Return (X, Y) of the center of cell containing provided text 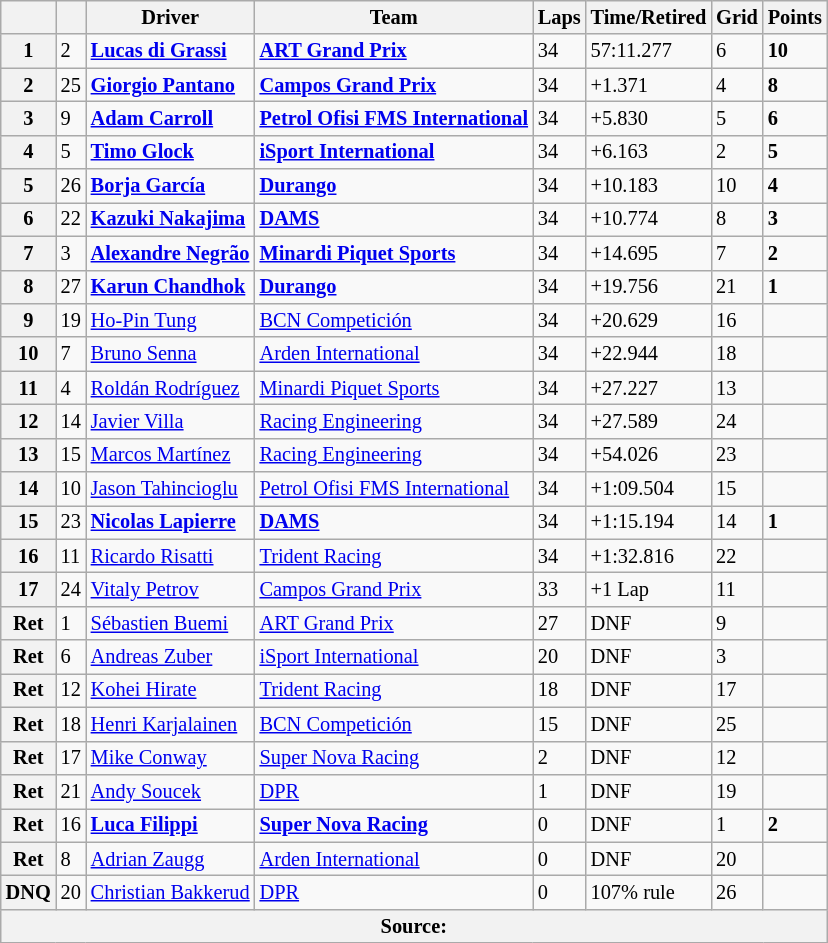
+1:09.504 (649, 489)
Grid (737, 17)
Kohei Hirate (170, 690)
+1:32.816 (649, 556)
Vitaly Petrov (170, 589)
Andy Soucek (170, 791)
Jason Tahincioglu (170, 489)
Mike Conway (170, 758)
Team (394, 17)
Roldán Rodríguez (170, 388)
+1:15.194 (649, 522)
+14.695 (649, 253)
+6.163 (649, 152)
Bruno Senna (170, 354)
+54.026 (649, 455)
+10.774 (649, 219)
Karun Chandhok (170, 287)
Driver (170, 17)
Luca Filippi (170, 825)
Giorgio Pantano (170, 85)
+20.629 (649, 320)
Source: (414, 926)
Points (795, 17)
+1.371 (649, 85)
Borja García (170, 186)
+27.589 (649, 421)
Andreas Zuber (170, 657)
Nicolas Lapierre (170, 522)
Laps (560, 17)
Adam Carroll (170, 118)
+27.227 (649, 388)
57:11.277 (649, 51)
Alexandre Negrão (170, 253)
+1 Lap (649, 589)
Ho-Pin Tung (170, 320)
Sébastien Buemi (170, 623)
107% rule (649, 892)
Time/Retired (649, 17)
Marcos Martínez (170, 455)
Adrian Zaugg (170, 859)
Lucas di Grassi (170, 51)
Christian Bakkerud (170, 892)
+5.830 (649, 118)
+10.183 (649, 186)
+22.944 (649, 354)
Javier Villa (170, 421)
33 (560, 589)
Ricardo Risatti (170, 556)
Kazuki Nakajima (170, 219)
+19.756 (649, 287)
DNQ (28, 892)
Henri Karjalainen (170, 724)
Timo Glock (170, 152)
